Identify which cell holds the provided text, then report its (X, Y) central coordinate. 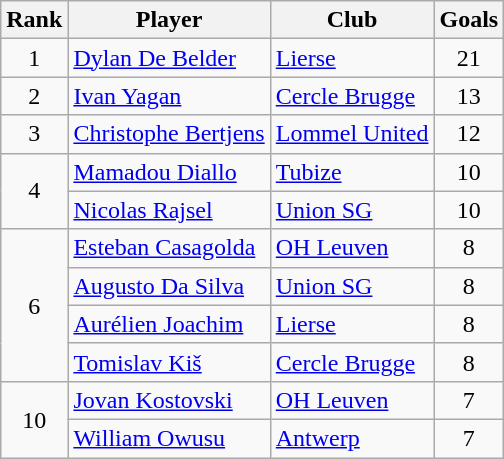
2 (34, 96)
Christophe Bertjens (169, 134)
Rank (34, 20)
Dylan De Belder (169, 58)
Antwerp (352, 438)
Aurélien Joachim (169, 324)
3 (34, 134)
Goals (469, 20)
12 (469, 134)
21 (469, 58)
Tubize (352, 172)
Ivan Yagan (169, 96)
1 (34, 58)
4 (34, 191)
Tomislav Kiš (169, 362)
Player (169, 20)
Lommel United (352, 134)
Jovan Kostovski (169, 400)
William Owusu (169, 438)
Augusto Da Silva (169, 286)
Nicolas Rajsel (169, 210)
6 (34, 305)
13 (469, 96)
Esteban Casagolda (169, 248)
Club (352, 20)
Mamadou Diallo (169, 172)
